Capture the cell that displays the provided text and extract its (X, Y) central coordinate. 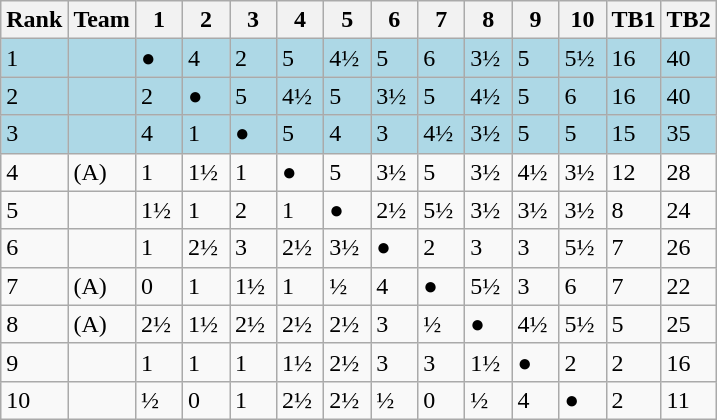
28 (688, 172)
25 (688, 324)
TB1 (634, 20)
12 (634, 172)
26 (688, 248)
22 (688, 286)
15 (634, 134)
11 (688, 400)
TB2 (688, 20)
35 (688, 134)
24 (688, 210)
Team (102, 20)
Rank (34, 20)
